Identify which cell holds the provided text, then report its [X, Y] central coordinate. 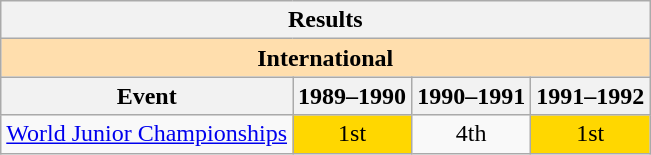
4th [472, 134]
1990–1991 [472, 96]
World Junior Championships [147, 134]
Results [326, 20]
1989–1990 [352, 96]
Event [147, 96]
1991–1992 [590, 96]
International [326, 58]
